Detect which cell encompasses the target text, then output its [x, y] center coordinate. 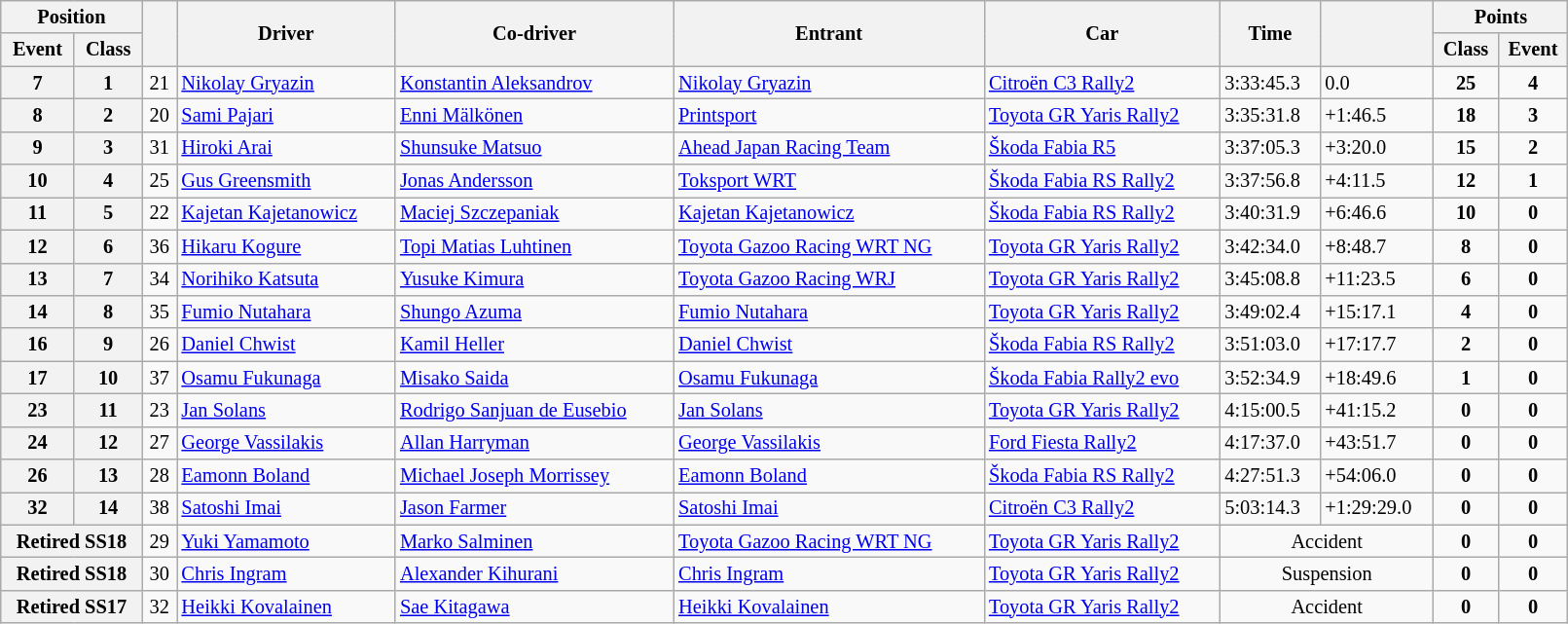
5:03:14.3 [1269, 508]
Marko Salminen [534, 541]
+3:20.0 [1376, 148]
Jason Farmer [534, 508]
+8:48.7 [1376, 246]
15 [1466, 148]
Gus Greensmith [286, 181]
3:52:34.9 [1269, 378]
Norihiko Katsuta [286, 279]
Rodrigo Sanjuan de Eusebio [534, 410]
Yusuke Kimura [534, 279]
3:35:31.8 [1269, 115]
22 [160, 213]
Alexander Kihurani [534, 573]
Toksport WRT [829, 181]
27 [160, 443]
Position [72, 17]
3:37:56.8 [1269, 181]
4:15:00.5 [1269, 410]
Sae Kitagawa [534, 606]
Michael Joseph Morrissey [534, 476]
Shunsuke Matsuo [534, 148]
Škoda Fabia Rally2 evo [1102, 378]
Retired SS17 [72, 606]
+1:29:29.0 [1376, 508]
29 [160, 541]
+6:46.6 [1376, 213]
24 [37, 443]
38 [160, 508]
+1:46.5 [1376, 115]
Printsport [829, 115]
Allan Harryman [534, 443]
3:42:34.0 [1269, 246]
+18:49.6 [1376, 378]
Time [1269, 33]
+54:06.0 [1376, 476]
17 [37, 378]
30 [160, 573]
21 [160, 83]
3:45:08.8 [1269, 279]
Sami Pajari [286, 115]
Maciej Szczepaniak [534, 213]
Misako Saida [534, 378]
Shungo Azuma [534, 312]
18 [1466, 115]
Konstantin Aleksandrov [534, 83]
4:27:51.3 [1269, 476]
Škoda Fabia R5 [1102, 148]
Topi Matias Luhtinen [534, 246]
Hikaru Kogure [286, 246]
3:37:05.3 [1269, 148]
16 [37, 345]
Driver [286, 33]
+17:17.7 [1376, 345]
Entrant [829, 33]
37 [160, 378]
Ford Fiesta Rally2 [1102, 443]
3:40:31.9 [1269, 213]
4:17:37.0 [1269, 443]
Jonas Andersson [534, 181]
Toyota Gazoo Racing WRJ [829, 279]
20 [160, 115]
Suspension [1327, 573]
+43:51.7 [1376, 443]
Yuki Yamamoto [286, 541]
35 [160, 312]
3:51:03.0 [1269, 345]
+15:17.1 [1376, 312]
36 [160, 246]
5 [108, 213]
+11:23.5 [1376, 279]
Ahead Japan Racing Team [829, 148]
Car [1102, 33]
Enni Mälkönen [534, 115]
0.0 [1376, 83]
Kamil Heller [534, 345]
+4:11.5 [1376, 181]
28 [160, 476]
31 [160, 148]
3:49:02.4 [1269, 312]
+41:15.2 [1376, 410]
Points [1501, 17]
3:33:45.3 [1269, 83]
34 [160, 279]
Co-driver [534, 33]
Hiroki Arai [286, 148]
